Capture the cell that displays the provided text and extract its [X, Y] central coordinate. 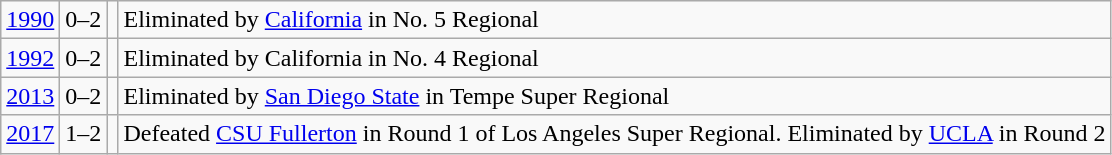
Eliminated by California in No. 4 Regional [614, 58]
Defeated CSU Fullerton in Round 1 of Los Angeles Super Regional. Eliminated by UCLA in Round 2 [614, 134]
Eliminated by California in No. 5 Regional [614, 20]
Eliminated by San Diego State in Tempe Super Regional [614, 96]
1990 [30, 20]
2013 [30, 96]
2017 [30, 134]
1–2 [84, 134]
1992 [30, 58]
